From the cell containing the given text, extract its center point as (X, Y) coordinate. 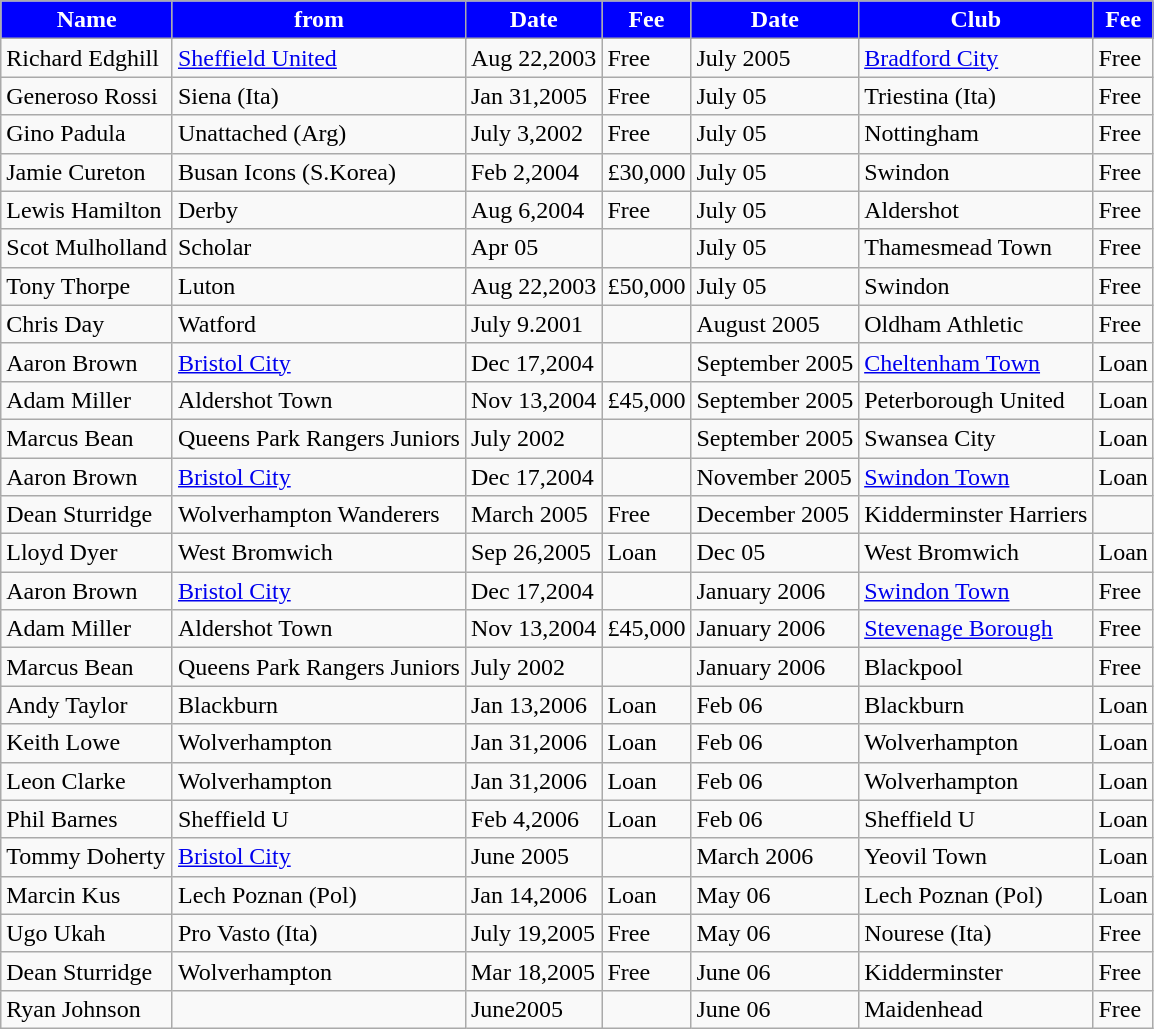
Siena (Ita) (318, 96)
Derby (318, 210)
Feb 4,2006 (533, 819)
December 2005 (775, 515)
Sheffield United (318, 58)
Yeovil Town (976, 857)
£30,000 (646, 172)
Thamesmead Town (976, 248)
Oldham Athletic (976, 324)
June 2005 (533, 857)
Luton (318, 286)
Triestina (Ita) (976, 96)
Ryan Johnson (87, 1009)
Wolverhampton Wanderers (318, 515)
Jan 14,2006 (533, 895)
Nottingham (976, 134)
Jan 13,2006 (533, 705)
Marcin Kus (87, 895)
Peterborough United (976, 400)
Swansea City (976, 438)
Scot Mulholland (87, 248)
Leon Clarke (87, 781)
Name (87, 20)
Jamie Cureton (87, 172)
Tony Thorpe (87, 286)
Pro Vasto (Ita) (318, 933)
Gino Padula (87, 134)
Cheltenham Town (976, 362)
Lewis Hamilton (87, 210)
Feb 2,2004 (533, 172)
Ugo Ukah (87, 933)
Phil Barnes (87, 819)
March 2005 (533, 515)
Maidenhead (976, 1009)
Aug 6,2004 (533, 210)
July 9.2001 (533, 324)
from (318, 20)
Kidderminster Harriers (976, 515)
Lloyd Dyer (87, 553)
Chris Day (87, 324)
August 2005 (775, 324)
Dec 05 (775, 553)
March 2006 (775, 857)
Tommy Doherty (87, 857)
Mar 18,2005 (533, 971)
Generoso Rossi (87, 96)
Bradford City (976, 58)
Watford (318, 324)
Apr 05 (533, 248)
November 2005 (775, 477)
Sep 26,2005 (533, 553)
Nourese (Ita) (976, 933)
July 3,2002 (533, 134)
Club (976, 20)
Busan Icons (S.Korea) (318, 172)
Unattached (Arg) (318, 134)
Aldershot (976, 210)
June2005 (533, 1009)
July 2005 (775, 58)
Keith Lowe (87, 743)
Stevenage Borough (976, 629)
Richard Edghill (87, 58)
Kidderminster (976, 971)
Jan 31,2005 (533, 96)
Andy Taylor (87, 705)
July 19,2005 (533, 933)
Blackpool (976, 667)
£50,000 (646, 286)
Scholar (318, 248)
